Provide the (x, y) coordinate of the cell's center where the given text is located.  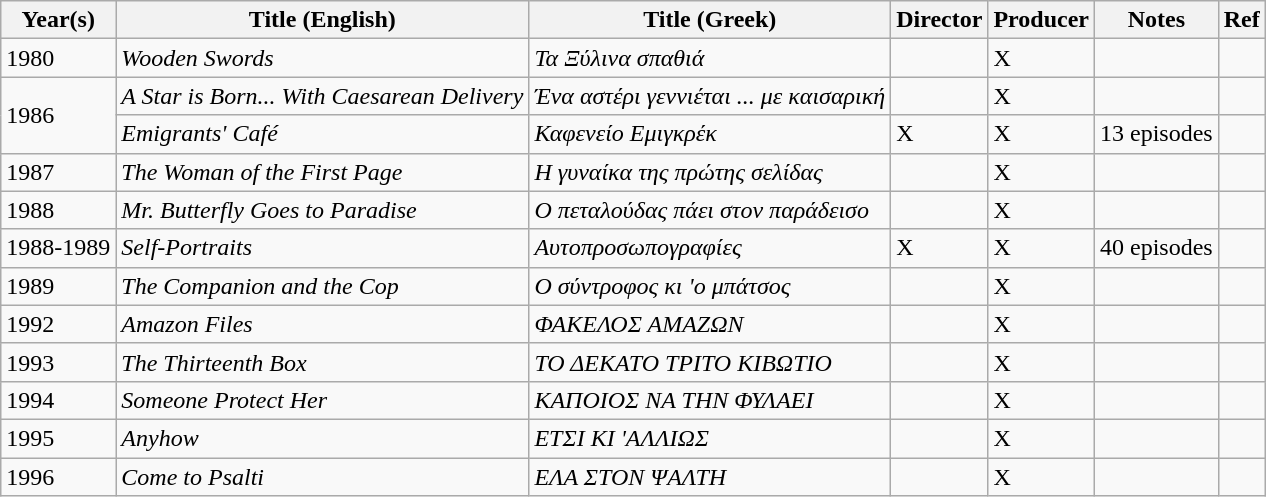
Καφενείο Εμιγκρέκ (710, 134)
Ref (1242, 20)
1980 (58, 58)
1988 (58, 210)
Producer (1042, 20)
Notes (1157, 20)
Emigrants' Café (322, 134)
1987 (58, 172)
Ένα αστέρι γεννιέται ... με καισαρική (710, 96)
Amazon Files (322, 324)
Mr. Butterfly Goes to Paradise (322, 210)
40 episodes (1157, 248)
Director (940, 20)
ΕΛΑ ΣΤΟΝ ΨΑΛΤΗ (710, 477)
1996 (58, 477)
Come to Psalti (322, 477)
The Woman of the First Page (322, 172)
Someone Protect Her (322, 400)
1994 (58, 400)
Year(s) (58, 20)
Title (English) (322, 20)
1988-1989 (58, 248)
ΦΑΚΕΛΟΣ ΑΜΑΖΩΝ (710, 324)
13 episodes (1157, 134)
Αυτοπροσωπογραφίες (710, 248)
Τα Ξύλινα σπαθιά (710, 58)
Ο πεταλούδας πάει στον παράδεισο (710, 210)
ΤΟ ΔΕΚΑΤΟ ΤΡΙΤΟ ΚΙΒΩΤΙΟ (710, 362)
The Thirteenth Box (322, 362)
Title (Greek) (710, 20)
Anyhow (322, 438)
Wooden Swords (322, 58)
1993 (58, 362)
1986 (58, 115)
ΕΤΣΙ ΚΙ 'ΑΛΛΙΩΣ (710, 438)
Η γυναίκα της πρώτης σελίδας (710, 172)
1995 (58, 438)
1992 (58, 324)
Ο σύντροφος κι 'ο μπάτσος (710, 286)
ΚΑΠΟΙΟΣ ΝΑ ΤΗΝ ΦΥΛΑΕΙ (710, 400)
A Star is Born... With Caesarean Delivery (322, 96)
1989 (58, 286)
The Companion and the Cop (322, 286)
Self-Portraits (322, 248)
